Capture the cell that displays the provided text and extract its [X, Y] central coordinate. 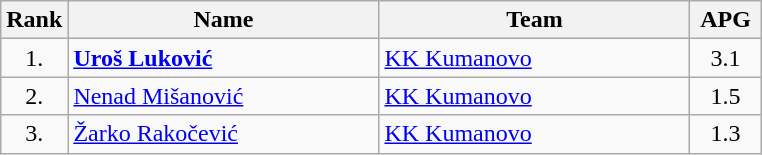
Žarko Rakočević [224, 134]
3.1 [726, 58]
1.3 [726, 134]
Name [224, 20]
APG [726, 20]
Team [534, 20]
Uroš Luković [224, 58]
1.5 [726, 96]
Rank [34, 20]
3. [34, 134]
1. [34, 58]
Nenad Mišanović [224, 96]
2. [34, 96]
